Determine the [X, Y] coordinate at the center of the cell enclosing the given text.  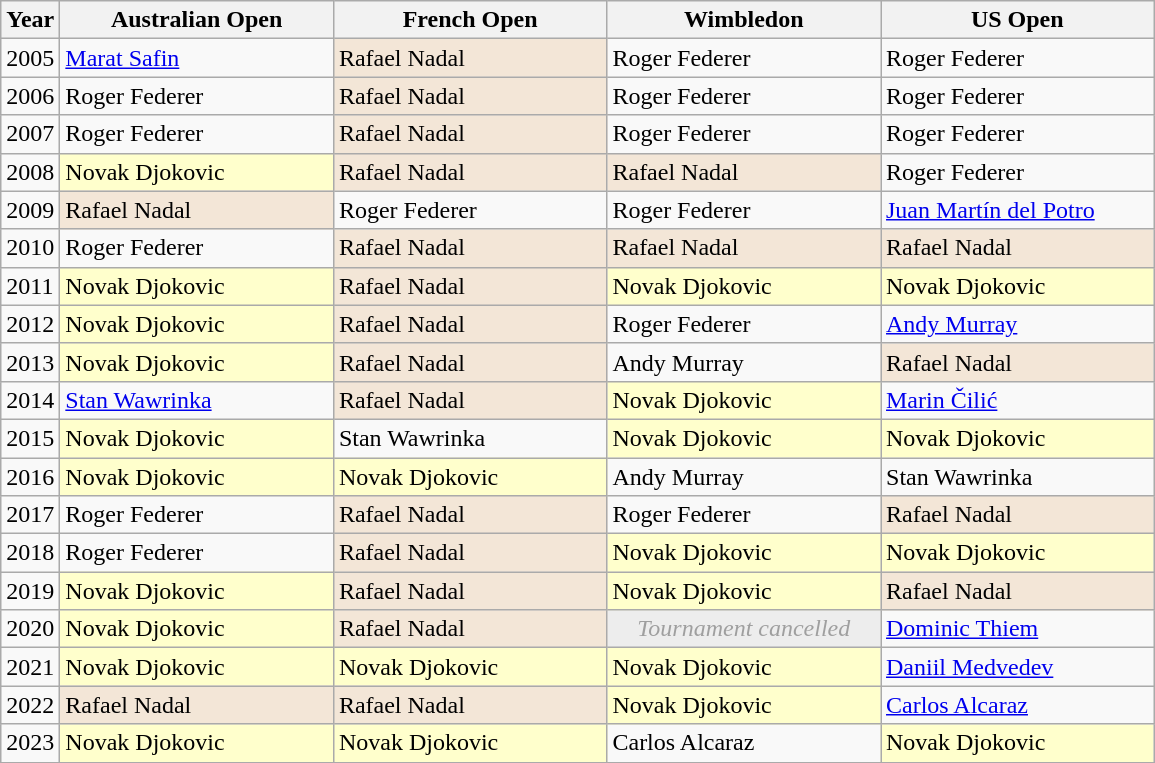
Marat Safin [197, 58]
2021 [30, 667]
2011 [30, 286]
2022 [30, 705]
2018 [30, 553]
Wimbledon [744, 20]
Marin Čilić [1017, 400]
Juan Martín del Potro [1017, 210]
2010 [30, 248]
2013 [30, 362]
US Open [1017, 20]
2017 [30, 515]
2016 [30, 477]
2020 [30, 629]
2019 [30, 591]
Dominic Thiem [1017, 629]
2008 [30, 172]
Tournament cancelled [744, 629]
2009 [30, 210]
2012 [30, 324]
2014 [30, 400]
2007 [30, 134]
2015 [30, 438]
2023 [30, 743]
Year [30, 20]
Australian Open [197, 20]
French Open [470, 20]
2005 [30, 58]
Daniil Medvedev [1017, 667]
2006 [30, 96]
